Identify which cell holds the provided text, then report its [X, Y] central coordinate. 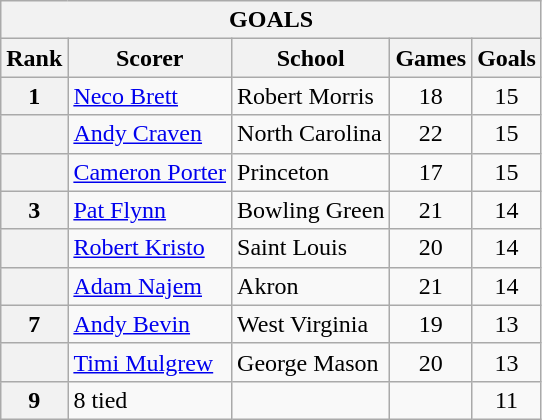
Pat Flynn [150, 210]
North Carolina [311, 134]
1 [34, 96]
Neco Brett [150, 96]
Akron [311, 286]
18 [431, 96]
Goals [507, 58]
Bowling Green [311, 210]
Princeton [311, 172]
17 [431, 172]
Timi Mulgrew [150, 362]
Cameron Porter [150, 172]
Games [431, 58]
School [311, 58]
3 [34, 210]
11 [507, 400]
7 [34, 324]
George Mason [311, 362]
Scorer [150, 58]
Robert Morris [311, 96]
Rank [34, 58]
9 [34, 400]
GOALS [272, 20]
8 tied [150, 400]
Saint Louis [311, 248]
Robert Kristo [150, 248]
19 [431, 324]
Adam Najem [150, 286]
Andy Craven [150, 134]
Andy Bevin [150, 324]
22 [431, 134]
West Virginia [311, 324]
